Find where the given text appears and provide that cell's center as [X, Y] coordinate. 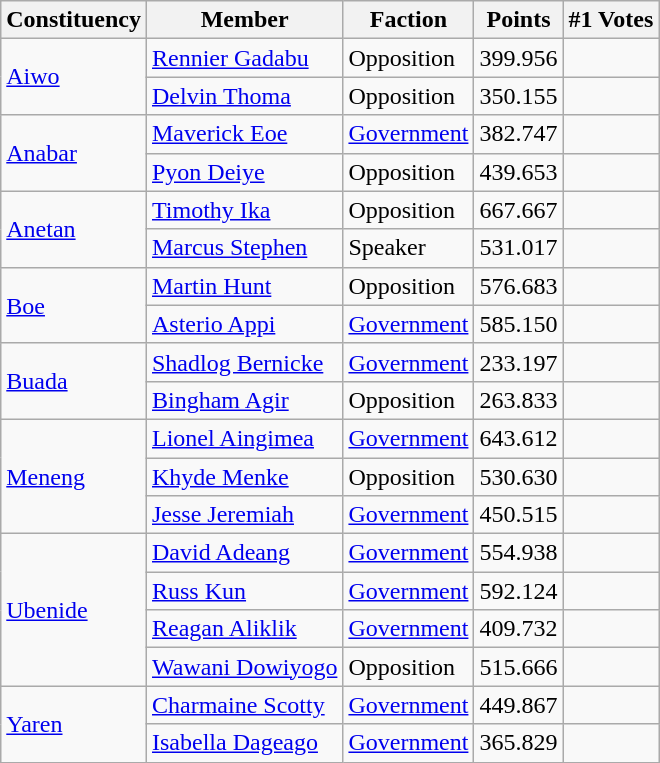
Khyde Menke [244, 477]
Jesse Jeremiah [244, 515]
439.653 [518, 172]
531.017 [518, 248]
Marcus Stephen [244, 248]
Faction [408, 20]
350.155 [518, 96]
Wawani Dowiyogo [244, 667]
449.867 [518, 705]
Maverick Eoe [244, 134]
Shadlog Bernicke [244, 362]
Member [244, 20]
450.515 [518, 515]
585.150 [518, 324]
263.833 [518, 400]
Reagan Aliklik [244, 629]
Lionel Aingimea [244, 438]
554.938 [518, 553]
Anabar [74, 153]
Yaren [74, 724]
382.747 [518, 134]
Asterio Appi [244, 324]
365.829 [518, 743]
Russ Kun [244, 591]
#1 Votes [611, 20]
Points [518, 20]
399.956 [518, 58]
Charmaine Scotty [244, 705]
515.666 [518, 667]
Isabella Dageago [244, 743]
Delvin Thoma [244, 96]
Boe [74, 305]
233.197 [518, 362]
Meneng [74, 476]
Anetan [74, 229]
Constituency [74, 20]
David Adeang [244, 553]
409.732 [518, 629]
Aiwo [74, 77]
530.630 [518, 477]
Martin Hunt [244, 286]
Pyon Deiye [244, 172]
Ubenide [74, 610]
643.612 [518, 438]
592.124 [518, 591]
Buada [74, 381]
Speaker [408, 248]
576.683 [518, 286]
667.667 [518, 210]
Rennier Gadabu [244, 58]
Bingham Agir [244, 400]
Timothy Ika [244, 210]
